Provide the [X, Y] coordinate of the cell's center where the given text is located.  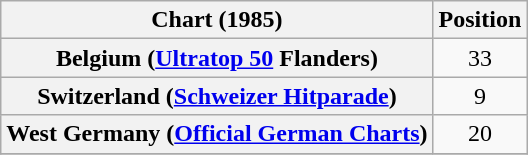
Position [480, 20]
West Germany (Official German Charts) [217, 134]
Chart (1985) [217, 20]
33 [480, 58]
Switzerland (Schweizer Hitparade) [217, 96]
9 [480, 96]
Belgium (Ultratop 50 Flanders) [217, 58]
20 [480, 134]
